Return [X, Y] of the center of cell containing provided text 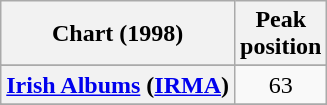
Peak position [281, 34]
Chart (1998) [118, 34]
63 [281, 85]
Irish Albums (IRMA) [118, 85]
